Capture the cell that displays the provided text and extract its (x, y) central coordinate. 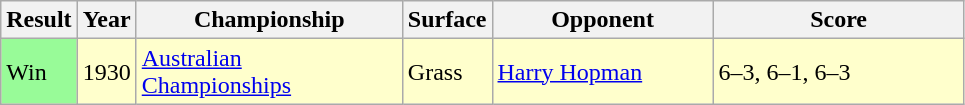
Championship (269, 20)
Surface (447, 20)
Grass (447, 72)
6–3, 6–1, 6–3 (838, 72)
Score (838, 20)
Result (39, 20)
Win (39, 72)
Year (106, 20)
Opponent (602, 20)
Australian Championships (269, 72)
1930 (106, 72)
Harry Hopman (602, 72)
